Extract the (x, y) coordinate from the center of the cell holding the provided text.  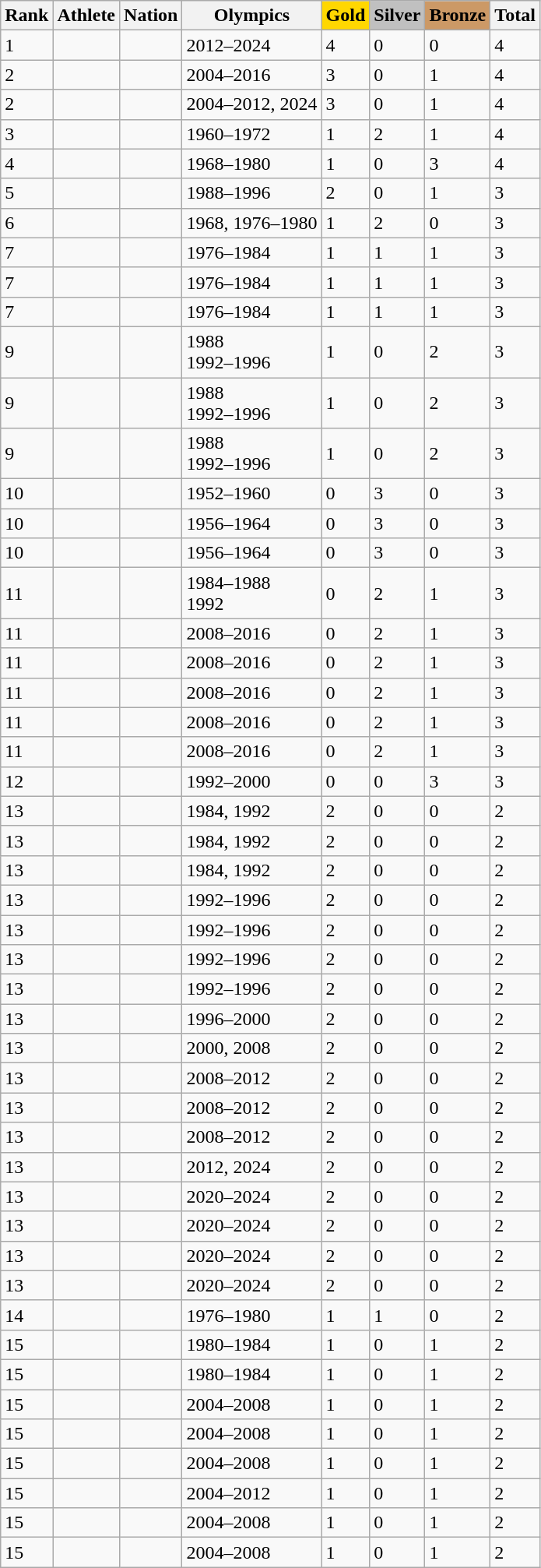
2004–2012 (252, 1493)
Rank (26, 16)
2004–2016 (252, 75)
1952–1960 (252, 494)
2012–2024 (252, 45)
Nation (151, 16)
1992–2000 (252, 781)
6 (26, 223)
1984–19881992 (252, 594)
Bronze (458, 16)
1960–1972 (252, 134)
14 (26, 1315)
2004–2012, 2024 (252, 104)
1988–1996 (252, 193)
Olympics (252, 16)
12 (26, 781)
5 (26, 193)
1968, 1976–1980 (252, 223)
1996–2000 (252, 1019)
2000, 2008 (252, 1048)
Silver (397, 16)
Gold (346, 16)
Athlete (86, 16)
Total (515, 16)
2012, 2024 (252, 1167)
1976–1980 (252, 1315)
1968–1980 (252, 164)
